Find where the given text appears and provide that cell's center as (x, y) coordinate. 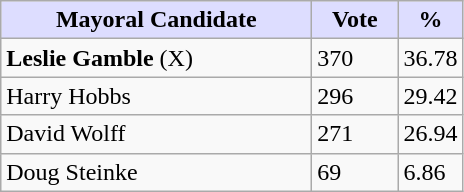
% (430, 20)
Doug Steinke (156, 172)
Leslie Gamble (X) (156, 58)
David Wolff (156, 134)
36.78 (430, 58)
26.94 (430, 134)
370 (355, 58)
Harry Hobbs (156, 96)
Vote (355, 20)
69 (355, 172)
271 (355, 134)
296 (355, 96)
29.42 (430, 96)
Mayoral Candidate (156, 20)
6.86 (430, 172)
